Provide the (x, y) coordinate of the cell's center where the given text is located.  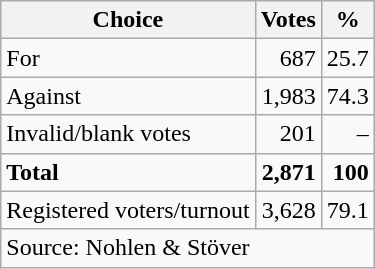
Choice (128, 20)
– (348, 134)
1,983 (288, 96)
Total (128, 172)
Invalid/blank votes (128, 134)
79.1 (348, 210)
74.3 (348, 96)
Source: Nohlen & Stöver (188, 248)
% (348, 20)
Registered voters/turnout (128, 210)
687 (288, 58)
For (128, 58)
Votes (288, 20)
25.7 (348, 58)
100 (348, 172)
2,871 (288, 172)
3,628 (288, 210)
201 (288, 134)
Against (128, 96)
